Find where the given text appears and provide that cell's center as (x, y) coordinate. 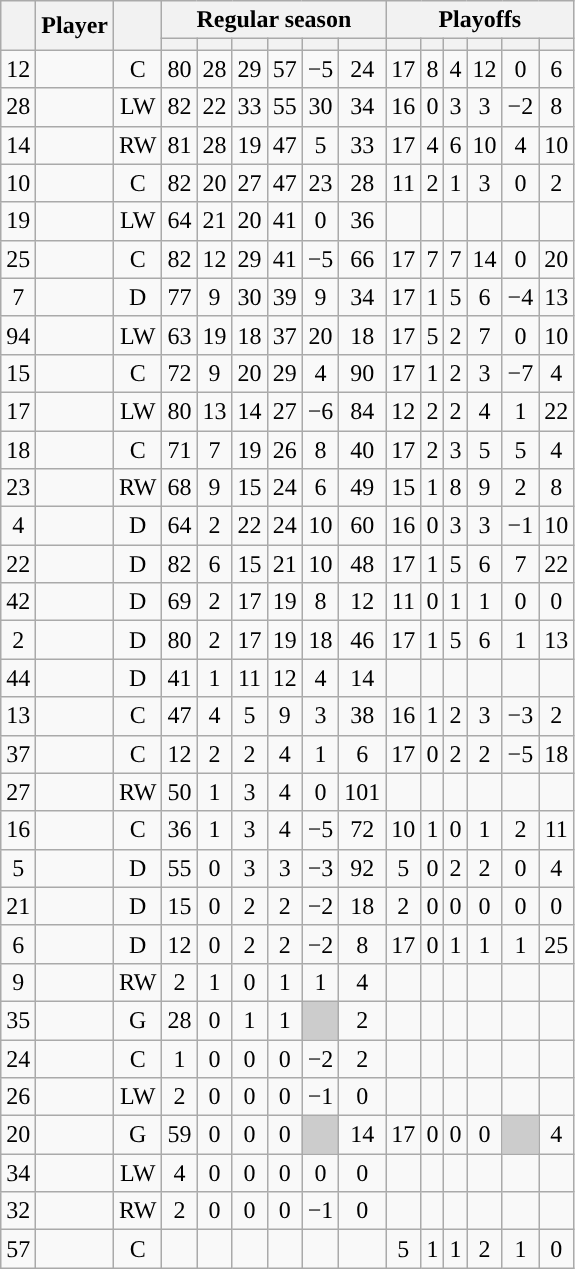
−4 (520, 297)
−7 (520, 373)
66 (362, 259)
68 (180, 488)
42 (18, 602)
81 (180, 145)
60 (362, 526)
39 (284, 297)
84 (362, 411)
40 (362, 449)
90 (362, 373)
59 (180, 1135)
101 (362, 792)
32 (18, 1211)
46 (362, 640)
35 (18, 1020)
Regular season (274, 20)
−6 (320, 411)
63 (180, 335)
94 (18, 335)
77 (180, 297)
49 (362, 488)
44 (18, 678)
50 (180, 792)
38 (362, 716)
71 (180, 449)
69 (180, 602)
Player (75, 26)
48 (362, 564)
92 (362, 868)
Playoffs (480, 20)
